Output the [x, y] coordinate of the center of the cell containing the given text.  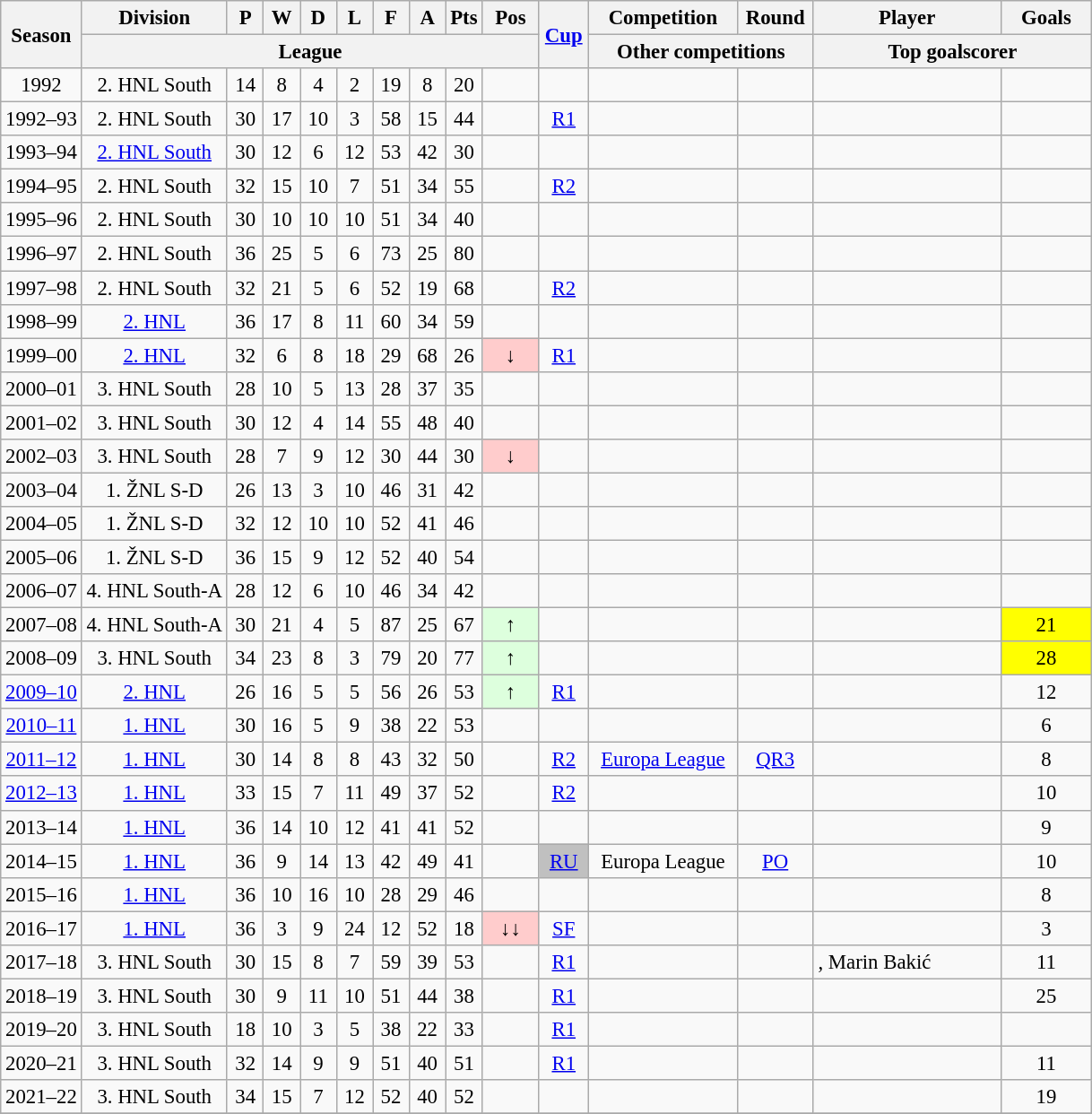
, Marin Bakić [907, 962]
2013–14 [41, 827]
A [427, 18]
RU [564, 861]
P [246, 18]
77 [464, 658]
D [319, 18]
2021–22 [41, 1097]
Player [907, 18]
Top goalscorer [952, 52]
2003–04 [41, 490]
1993–94 [41, 152]
Pts [464, 18]
50 [464, 760]
2011–12 [41, 760]
2012–13 [41, 794]
Competition [663, 18]
2014–15 [41, 861]
2018–19 [41, 996]
79 [391, 658]
Cup [564, 34]
39 [427, 962]
80 [464, 254]
2010–11 [41, 726]
2004–05 [41, 524]
Pos [511, 18]
1998–99 [41, 321]
2008–09 [41, 658]
QR3 [775, 760]
W [282, 18]
Season [41, 34]
1995–96 [41, 220]
2006–07 [41, 591]
L [355, 18]
23 [282, 658]
60 [391, 321]
67 [464, 625]
2015–16 [41, 894]
87 [391, 625]
F [391, 18]
↓↓ [511, 928]
2 [355, 85]
73 [391, 254]
2017–18 [41, 962]
Goals [1046, 18]
1992–93 [41, 119]
2000–01 [41, 388]
1994–95 [41, 187]
2016–17 [41, 928]
PO [775, 861]
League [310, 52]
SF [564, 928]
24 [355, 928]
35 [464, 388]
54 [464, 557]
2007–08 [41, 625]
1999–00 [41, 355]
43 [391, 760]
58 [391, 119]
2019–20 [41, 1030]
2009–10 [41, 692]
31 [427, 490]
56 [391, 692]
Round [775, 18]
2020–21 [41, 1063]
2005–06 [41, 557]
Division [154, 18]
Other competitions [701, 52]
1992 [41, 85]
2001–02 [41, 422]
48 [427, 422]
2002–03 [41, 457]
1996–97 [41, 254]
1997–98 [41, 288]
